Identify which cell holds the provided text, then report its [x, y] central coordinate. 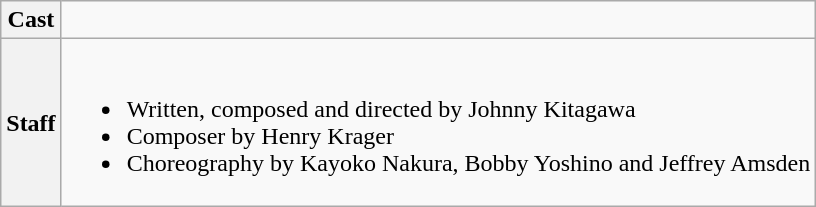
Staff [31, 122]
Cast [31, 20]
Written, composed and directed by Johnny KitagawaComposer by Henry KragerChoreography by Kayoko Nakura, Bobby Yoshino and Jeffrey Amsden [438, 122]
